Return [X, Y] of the center of cell containing provided text 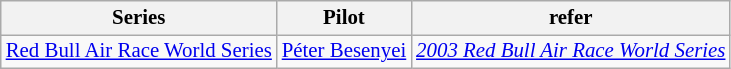
Red Bull Air Race World Series [139, 51]
Series [139, 18]
Pilot [344, 18]
Péter Besenyei [344, 51]
refer [570, 18]
2003 Red Bull Air Race World Series [570, 51]
